Find where the given text appears and provide that cell's center as [x, y] coordinate. 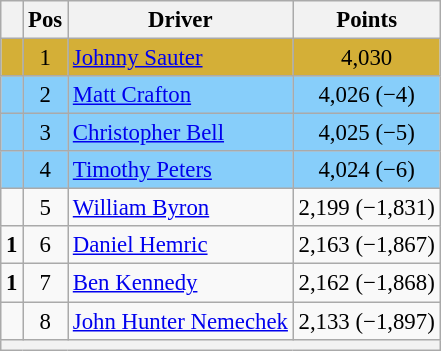
2,162 (−1,868) [366, 283]
2,199 (−1,831) [366, 208]
Points [366, 20]
William Byron [181, 208]
4 [46, 170]
7 [46, 283]
Christopher Bell [181, 133]
Johnny Sauter [181, 58]
8 [46, 321]
4,024 (−6) [366, 170]
Ben Kennedy [181, 283]
4,030 [366, 58]
Timothy Peters [181, 170]
3 [46, 133]
2,133 (−1,897) [366, 321]
Pos [46, 20]
Driver [181, 20]
John Hunter Nemechek [181, 321]
Daniel Hemric [181, 245]
2,163 (−1,867) [366, 245]
2 [46, 95]
4,025 (−5) [366, 133]
Matt Crafton [181, 95]
4,026 (−4) [366, 95]
5 [46, 208]
6 [46, 245]
